Detect which cell encompasses the target text, then output its [X, Y] center coordinate. 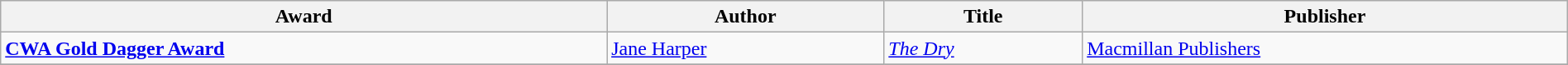
The Dry [983, 48]
Title [983, 17]
Macmillan Publishers [1325, 48]
Award [304, 17]
Author [746, 17]
Jane Harper [746, 48]
CWA Gold Dagger Award [304, 48]
Publisher [1325, 17]
